Find where the given text appears and provide that cell's center as [x, y] coordinate. 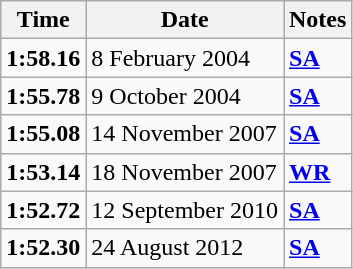
12 September 2010 [185, 210]
18 November 2007 [185, 172]
WR [318, 172]
14 November 2007 [185, 134]
1:52.30 [44, 248]
Time [44, 20]
1:52.72 [44, 210]
Date [185, 20]
9 October 2004 [185, 96]
Notes [318, 20]
1:53.14 [44, 172]
24 August 2012 [185, 248]
1:58.16 [44, 58]
1:55.08 [44, 134]
8 February 2004 [185, 58]
1:55.78 [44, 96]
